Identify which cell holds the provided text, then report its [X, Y] central coordinate. 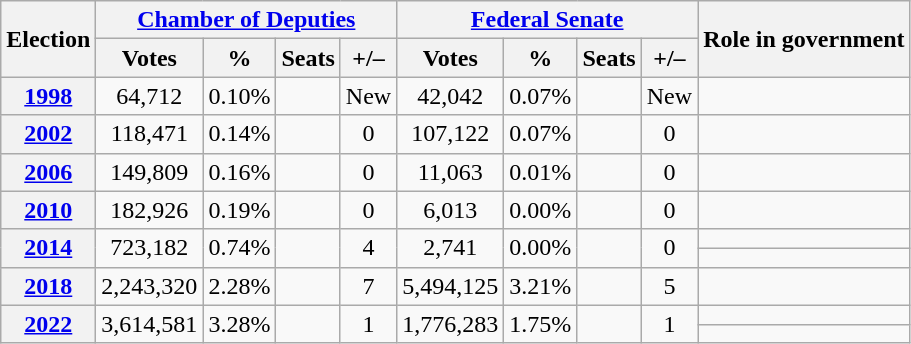
3.28% [240, 324]
149,809 [150, 172]
2006 [48, 172]
42,042 [450, 96]
64,712 [150, 96]
182,926 [150, 210]
11,063 [450, 172]
2018 [48, 286]
2,741 [450, 248]
0.14% [240, 134]
Role in government [804, 39]
2022 [48, 324]
2.28% [240, 286]
5 [669, 286]
0.01% [540, 172]
2014 [48, 248]
0.16% [240, 172]
0.19% [240, 210]
2010 [48, 210]
723,182 [150, 248]
4 [368, 248]
1.75% [540, 324]
2,243,320 [150, 286]
3,614,581 [150, 324]
2002 [48, 134]
7 [368, 286]
Chamber of Deputies [246, 20]
118,471 [150, 134]
3.21% [540, 286]
0.10% [240, 96]
Federal Senate [548, 20]
1998 [48, 96]
0.74% [240, 248]
6,013 [450, 210]
5,494,125 [450, 286]
Election [48, 39]
107,122 [450, 134]
1,776,283 [450, 324]
